Find where the given text appears and provide that cell's center as (x, y) coordinate. 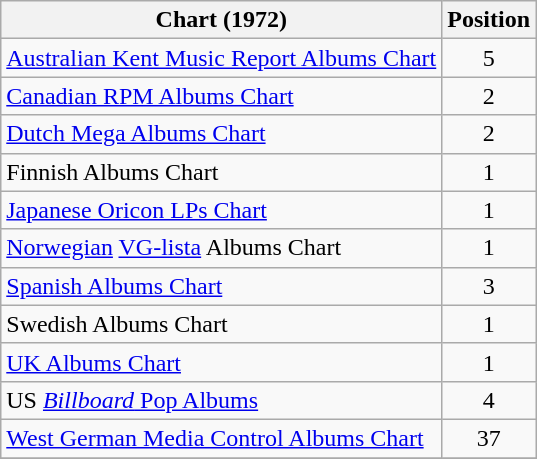
Swedish Albums Chart (222, 324)
Dutch Mega Albums Chart (222, 134)
Position (489, 20)
West German Media Control Albums Chart (222, 438)
4 (489, 400)
Spanish Albums Chart (222, 286)
Japanese Oricon LPs Chart (222, 210)
UK Albums Chart (222, 362)
Australian Kent Music Report Albums Chart (222, 58)
Chart (1972) (222, 20)
Norwegian VG-lista Albums Chart (222, 248)
Finnish Albums Chart (222, 172)
US Billboard Pop Albums (222, 400)
Canadian RPM Albums Chart (222, 96)
5 (489, 58)
3 (489, 286)
37 (489, 438)
